Pinpoint the cell where the given text exists, returning its (X, Y) midpoint coordinate. 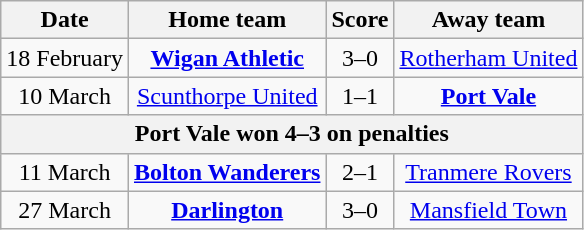
Mansfield Town (488, 210)
Bolton Wanderers (227, 172)
Away team (488, 20)
Rotherham United (488, 58)
18 February (65, 58)
Tranmere Rovers (488, 172)
Home team (227, 20)
Wigan Athletic (227, 58)
2–1 (360, 172)
Scunthorpe United (227, 96)
Score (360, 20)
Port Vale (488, 96)
11 March (65, 172)
27 March (65, 210)
1–1 (360, 96)
Darlington (227, 210)
Port Vale won 4–3 on penalties (292, 134)
Date (65, 20)
10 March (65, 96)
